Search for the cell housing the specified text and yield its (X, Y) center coordinate. 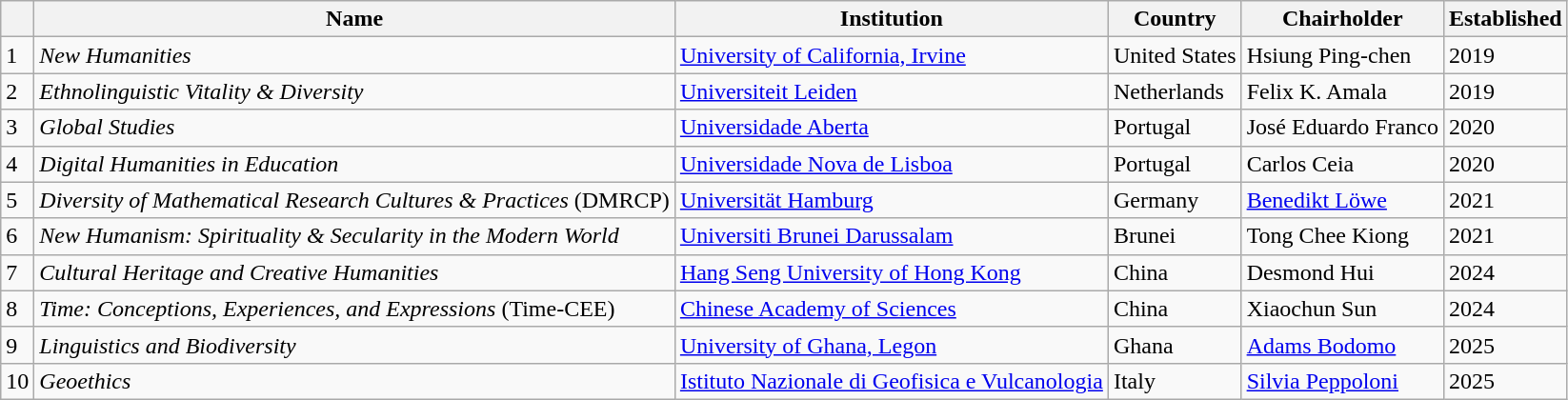
Time: Conceptions, Experiences, and Expressions (Time-CEE) (354, 309)
Universität Hamburg (892, 200)
2 (17, 91)
3 (17, 128)
United States (1175, 55)
Hang Seng University of Hong Kong (892, 272)
Istituto Nazionale di Geofisica e Vulcanologia (892, 381)
Adams Bodomo (1342, 345)
Country (1175, 19)
10 (17, 381)
Digital Humanities in Education (354, 164)
Xiaochun Sun (1342, 309)
4 (17, 164)
Germany (1175, 200)
New Humanism: Spirituality & Secularity in the Modern World (354, 236)
Italy (1175, 381)
6 (17, 236)
5 (17, 200)
Carlos Ceia (1342, 164)
7 (17, 272)
Netherlands (1175, 91)
Chinese Academy of Sciences (892, 309)
Hsiung Ping-chen (1342, 55)
Universiti Brunei Darussalam (892, 236)
Geoethics (354, 381)
New Humanities (354, 55)
1 (17, 55)
8 (17, 309)
Cultural Heritage and Creative Humanities (354, 272)
Ethnolinguistic Vitality & Diversity (354, 91)
José Eduardo Franco (1342, 128)
Benedikt Löwe (1342, 200)
Silvia Peppoloni (1342, 381)
Established (1505, 19)
Linguistics and Biodiversity (354, 345)
University of California, Irvine (892, 55)
Brunei (1175, 236)
Tong Chee Kiong (1342, 236)
Institution (892, 19)
Felix K. Amala (1342, 91)
9 (17, 345)
Diversity of Mathematical Research Cultures & Practices (DMRCP) (354, 200)
Chairholder (1342, 19)
Universidade Aberta (892, 128)
Desmond Hui (1342, 272)
Universidade Nova de Lisboa (892, 164)
Global Studies (354, 128)
Ghana (1175, 345)
University of Ghana, Legon (892, 345)
Name (354, 19)
Universiteit Leiden (892, 91)
